Determine the [X, Y] coordinate at the center of the cell enclosing the given text.  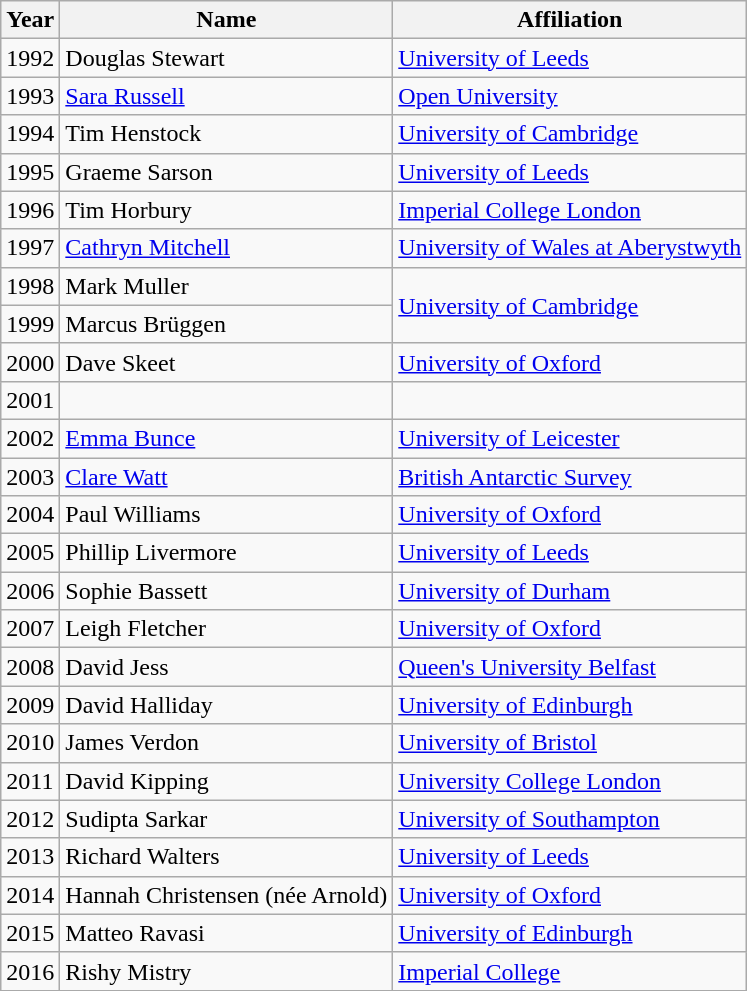
1993 [30, 96]
Emma Bunce [226, 438]
2002 [30, 438]
1998 [30, 286]
University College London [570, 781]
1994 [30, 134]
Tim Henstock [226, 134]
2005 [30, 553]
University of Southampton [570, 819]
Open University [570, 96]
2015 [30, 933]
2006 [30, 591]
James Verdon [226, 743]
Marcus Brüggen [226, 324]
Name [226, 20]
2007 [30, 629]
University of Durham [570, 591]
2016 [30, 971]
Richard Walters [226, 857]
Imperial College [570, 971]
Clare Watt [226, 477]
Year [30, 20]
Paul Williams [226, 515]
2014 [30, 895]
University of Wales at Aberystwyth [570, 248]
Graeme Sarson [226, 172]
Rishy Mistry [226, 971]
Dave Skeet [226, 362]
Hannah Christensen (née Arnold) [226, 895]
2003 [30, 477]
2009 [30, 705]
David Kipping [226, 781]
Sophie Bassett [226, 591]
Affiliation [570, 20]
University of Bristol [570, 743]
Leigh Fletcher [226, 629]
2008 [30, 667]
1995 [30, 172]
Cathryn Mitchell [226, 248]
1992 [30, 58]
Queen's University Belfast [570, 667]
2013 [30, 857]
Phillip Livermore [226, 553]
2012 [30, 819]
Matteo Ravasi [226, 933]
Tim Horbury [226, 210]
2011 [30, 781]
2010 [30, 743]
1997 [30, 248]
1996 [30, 210]
2004 [30, 515]
1999 [30, 324]
Mark Muller [226, 286]
2001 [30, 400]
David Halliday [226, 705]
David Jess [226, 667]
British Antarctic Survey [570, 477]
Sudipta Sarkar [226, 819]
Sara Russell [226, 96]
Imperial College London [570, 210]
University of Leicester [570, 438]
Douglas Stewart [226, 58]
2000 [30, 362]
